Determine the (x, y) coordinate at the center of the cell enclosing the given text.  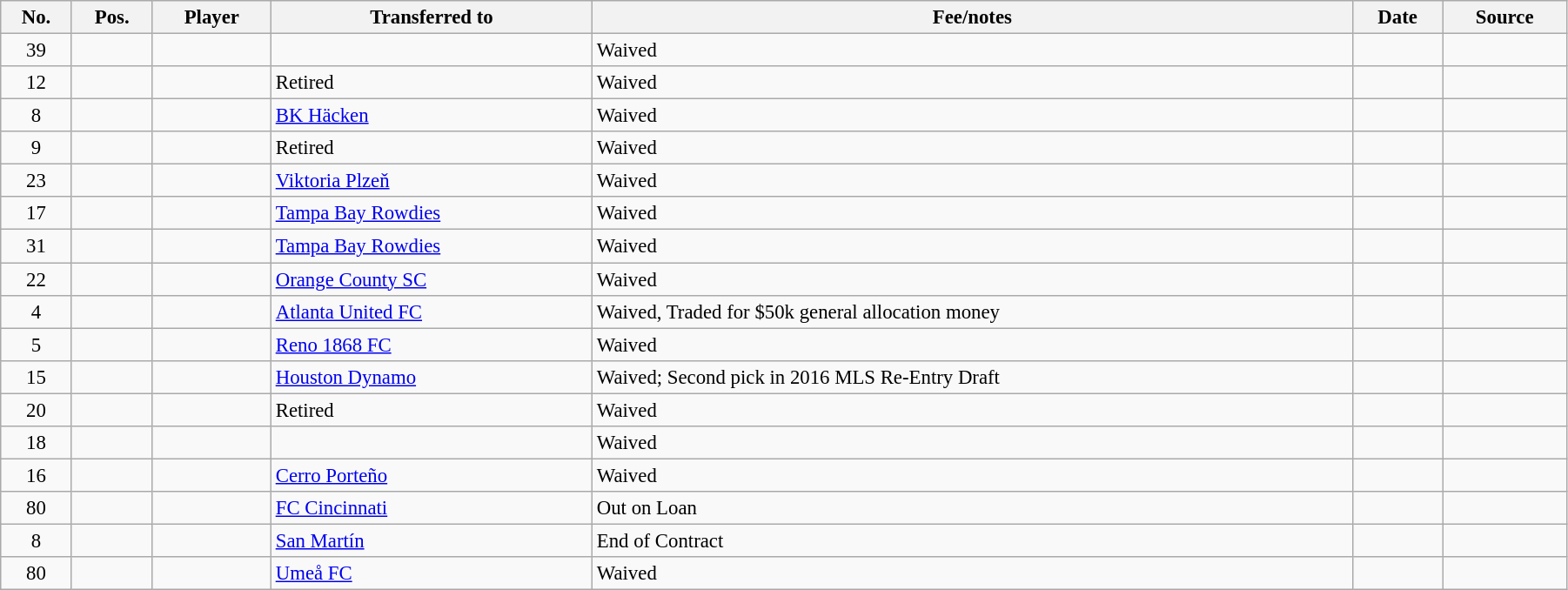
23 (37, 181)
9 (37, 148)
18 (37, 443)
Reno 1868 FC (432, 345)
End of Contract (972, 540)
22 (37, 279)
Pos. (111, 17)
Atlanta United FC (432, 312)
Waived; Second pick in 2016 MLS Re-Entry Draft (972, 377)
San Martín (432, 540)
17 (37, 213)
15 (37, 377)
FC Cincinnati (432, 508)
Player (211, 17)
Out on Loan (972, 508)
4 (37, 312)
Source (1505, 17)
No. (37, 17)
Date (1397, 17)
12 (37, 83)
BK Häcken (432, 116)
Fee/notes (972, 17)
Transferred to (432, 17)
16 (37, 475)
31 (37, 246)
Waived, Traded for $50k general allocation money (972, 312)
39 (37, 50)
20 (37, 410)
5 (37, 345)
Umeå FC (432, 573)
Orange County SC (432, 279)
Houston Dynamo (432, 377)
Cerro Porteño (432, 475)
Viktoria Plzeň (432, 181)
